Identify which cell holds the provided text, then report its (X, Y) central coordinate. 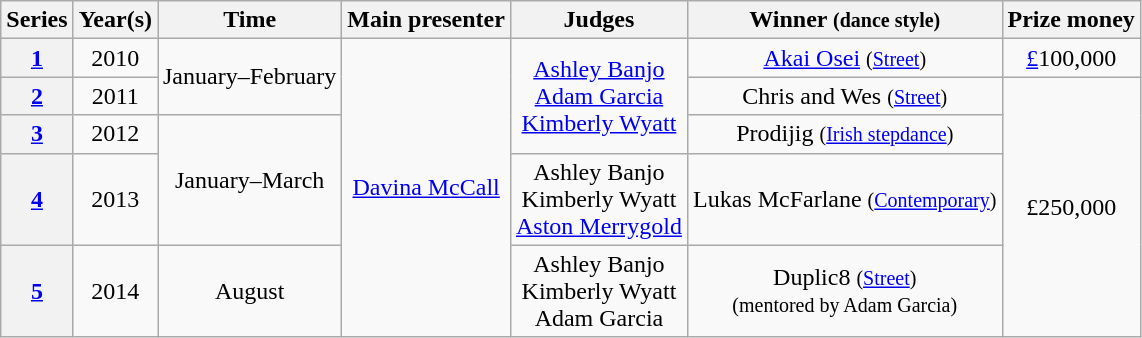
2 (37, 96)
1 (37, 58)
Lukas McFarlane (Contemporary) (844, 199)
Prodijig (Irish stepdance) (844, 134)
Time (250, 20)
January–February (250, 77)
Main presenter (426, 20)
2014 (115, 291)
2012 (115, 134)
5 (37, 291)
Series (37, 20)
Year(s) (115, 20)
Davina McCall (426, 188)
Ashley BanjoKimberly WyattAdam Garcia (598, 291)
Winner (dance style) (844, 20)
2011 (115, 96)
January–March (250, 180)
£100,000 (1071, 58)
Judges (598, 20)
3 (37, 134)
August (250, 291)
Chris and Wes (Street) (844, 96)
4 (37, 199)
Prize money (1071, 20)
Ashley BanjoAdam GarciaKimberly Wyatt (598, 96)
Ashley BanjoKimberly WyattAston Merrygold (598, 199)
Akai Osei (Street) (844, 58)
£250,000 (1071, 207)
2013 (115, 199)
2010 (115, 58)
Duplic8 (Street)(mentored by Adam Garcia) (844, 291)
